Return [X, Y] of the center of cell containing provided text 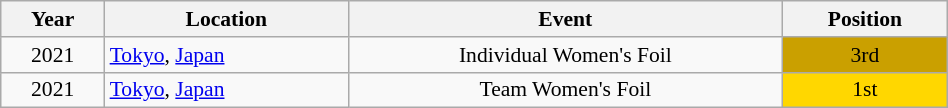
Position [866, 19]
Location [226, 19]
Year [53, 19]
1st [866, 90]
Individual Women's Foil [565, 55]
Team Women's Foil [565, 90]
3rd [866, 55]
Event [565, 19]
